Detect which cell encompasses the target text, then output its (X, Y) center coordinate. 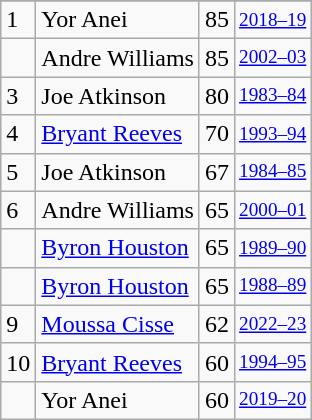
1 (18, 20)
67 (216, 172)
1989–90 (273, 248)
10 (18, 362)
6 (18, 210)
1988–89 (273, 286)
4 (18, 134)
1994–95 (273, 362)
62 (216, 324)
1993–94 (273, 134)
2019–20 (273, 400)
2022–23 (273, 324)
3 (18, 96)
70 (216, 134)
Moussa Cisse (118, 324)
80 (216, 96)
2018–19 (273, 20)
1983–84 (273, 96)
9 (18, 324)
5 (18, 172)
2002–03 (273, 58)
2000–01 (273, 210)
1984–85 (273, 172)
